Detect which cell encompasses the target text, then output its [X, Y] center coordinate. 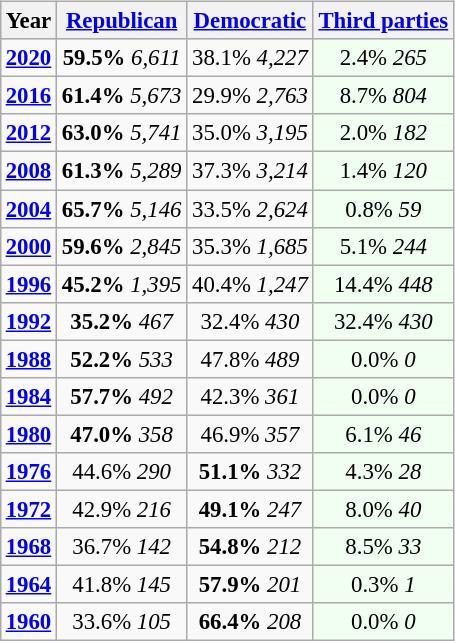
33.6% 105 [122, 622]
8.7% 804 [383, 96]
6.1% 46 [383, 434]
2.0% 182 [383, 133]
Third parties [383, 21]
61.4% 5,673 [122, 96]
2.4% 265 [383, 58]
35.3% 1,685 [250, 246]
Democratic [250, 21]
45.2% 1,395 [122, 284]
5.1% 244 [383, 246]
36.7% 142 [122, 547]
2020 [28, 58]
1992 [28, 321]
1972 [28, 509]
1988 [28, 359]
14.4% 448 [383, 284]
61.3% 5,289 [122, 171]
2000 [28, 246]
52.2% 533 [122, 359]
59.5% 6,611 [122, 58]
2012 [28, 133]
44.6% 290 [122, 472]
33.5% 2,624 [250, 209]
37.3% 3,214 [250, 171]
42.9% 216 [122, 509]
63.0% 5,741 [122, 133]
35.0% 3,195 [250, 133]
59.6% 2,845 [122, 246]
1980 [28, 434]
35.2% 467 [122, 321]
0.3% 1 [383, 584]
47.0% 358 [122, 434]
4.3% 28 [383, 472]
0.8% 59 [383, 209]
49.1% 247 [250, 509]
2008 [28, 171]
1996 [28, 284]
1976 [28, 472]
1.4% 120 [383, 171]
57.7% 492 [122, 396]
57.9% 201 [250, 584]
Year [28, 21]
38.1% 4,227 [250, 58]
46.9% 357 [250, 434]
1984 [28, 396]
42.3% 361 [250, 396]
1968 [28, 547]
29.9% 2,763 [250, 96]
8.0% 40 [383, 509]
40.4% 1,247 [250, 284]
Republican [122, 21]
2016 [28, 96]
1960 [28, 622]
65.7% 5,146 [122, 209]
2004 [28, 209]
41.8% 145 [122, 584]
54.8% 212 [250, 547]
1964 [28, 584]
51.1% 332 [250, 472]
66.4% 208 [250, 622]
47.8% 489 [250, 359]
8.5% 33 [383, 547]
